Find where the given text appears and provide that cell's center as [X, Y] coordinate. 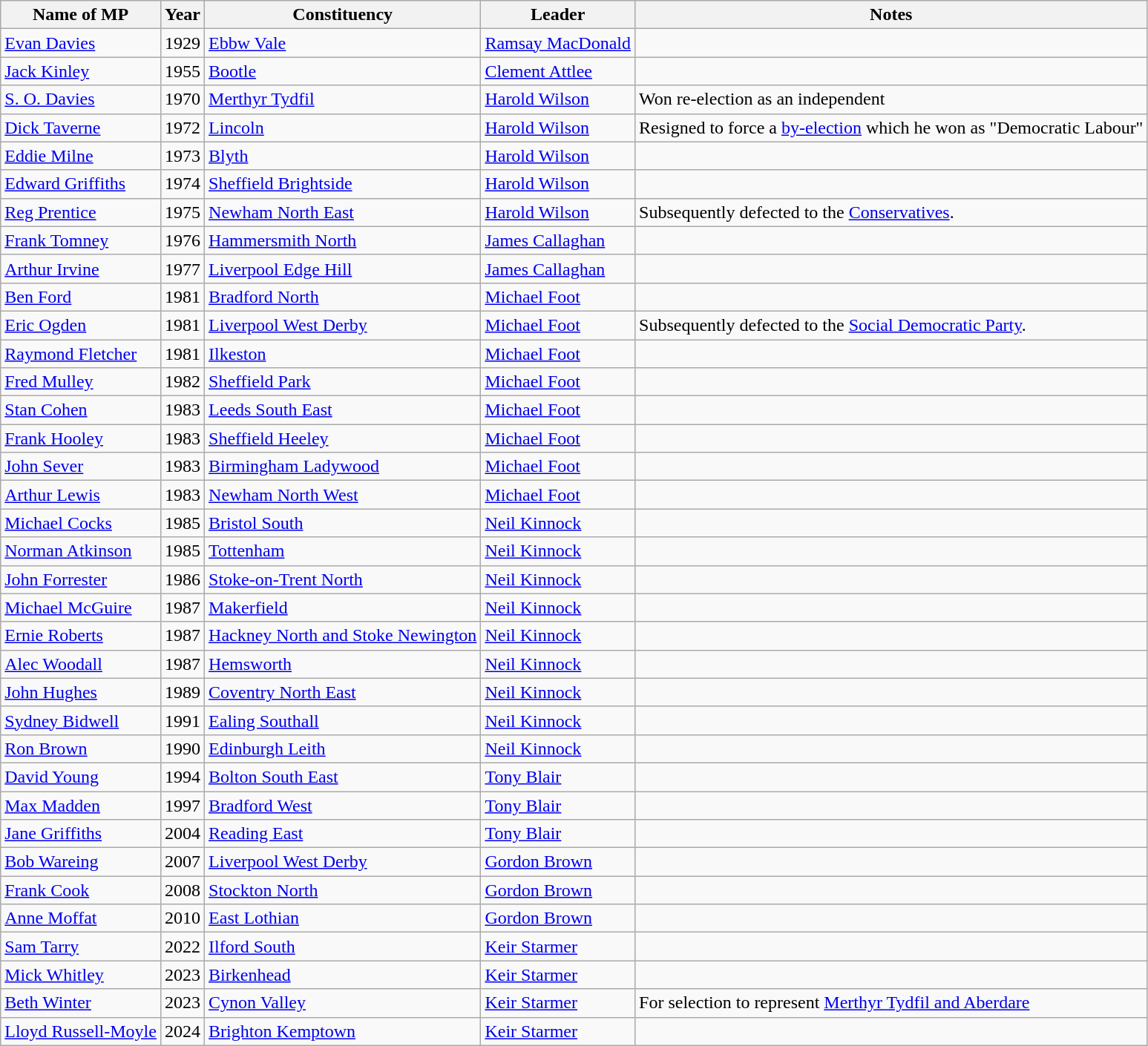
Jack Kinley [81, 71]
For selection to represent Merthyr Tydfil and Aberdare [891, 1003]
1997 [183, 805]
Michael McGuire [81, 608]
John Sever [81, 467]
Clement Attlee [558, 71]
Ealing Southall [343, 720]
John Forrester [81, 579]
Eric Ogden [81, 325]
Norman Atkinson [81, 551]
Bradford West [343, 805]
Raymond Fletcher [81, 354]
Bootle [343, 71]
Ramsay MacDonald [558, 43]
Alec Woodall [81, 664]
Liverpool Edge Hill [343, 269]
Won re-election as an independent [891, 99]
Bristol South [343, 523]
Fred Mulley [81, 382]
Jane Griffiths [81, 834]
Ron Brown [81, 749]
Ilford South [343, 947]
Dick Taverne [81, 128]
Bob Wareing [81, 862]
1955 [183, 71]
2024 [183, 1031]
1986 [183, 579]
1990 [183, 749]
John Hughes [81, 692]
Sheffield Heeley [343, 438]
2004 [183, 834]
Reading East [343, 834]
Eddie Milne [81, 156]
Subsequently defected to the Social Democratic Party. [891, 325]
1989 [183, 692]
Hammersmith North [343, 240]
Leader [558, 15]
Makerfield [343, 608]
Coventry North East [343, 692]
Edward Griffiths [81, 184]
Ilkeston [343, 354]
1970 [183, 99]
Tottenham [343, 551]
Ernie Roberts [81, 636]
Merthyr Tydfil [343, 99]
East Lothian [343, 918]
Beth Winter [81, 1003]
Frank Tomney [81, 240]
Resigned to force a by-election which he won as "Democratic Labour" [891, 128]
Arthur Irvine [81, 269]
2008 [183, 890]
Lincoln [343, 128]
Lloyd Russell-Moyle [81, 1031]
1975 [183, 212]
Frank Cook [81, 890]
Newham North East [343, 212]
Notes [891, 15]
1974 [183, 184]
Birkenhead [343, 975]
1977 [183, 269]
1972 [183, 128]
Frank Hooley [81, 438]
Name of MP [81, 15]
Anne Moffat [81, 918]
2010 [183, 918]
Leeds South East [343, 410]
Year [183, 15]
Edinburgh Leith [343, 749]
Cynon Valley [343, 1003]
Hackney North and Stoke Newington [343, 636]
Reg Prentice [81, 212]
Constituency [343, 15]
2022 [183, 947]
Bradford North [343, 297]
1991 [183, 720]
Bolton South East [343, 777]
1976 [183, 240]
1973 [183, 156]
Michael Cocks [81, 523]
Evan Davies [81, 43]
Subsequently defected to the Conservatives. [891, 212]
Stan Cohen [81, 410]
Brighton Kemptown [343, 1031]
Arthur Lewis [81, 495]
David Young [81, 777]
Sydney Bidwell [81, 720]
Ebbw Vale [343, 43]
Stoke-on-Trent North [343, 579]
Sheffield Park [343, 382]
Max Madden [81, 805]
Stockton North [343, 890]
1929 [183, 43]
1994 [183, 777]
Blyth [343, 156]
Sam Tarry [81, 947]
Mick Whitley [81, 975]
2007 [183, 862]
Sheffield Brightside [343, 184]
Hemsworth [343, 664]
Birmingham Ladywood [343, 467]
Ben Ford [81, 297]
1982 [183, 382]
Newham North West [343, 495]
S. O. Davies [81, 99]
